Return the (x, y) coordinate for the center point of the cell that contains the specified text.  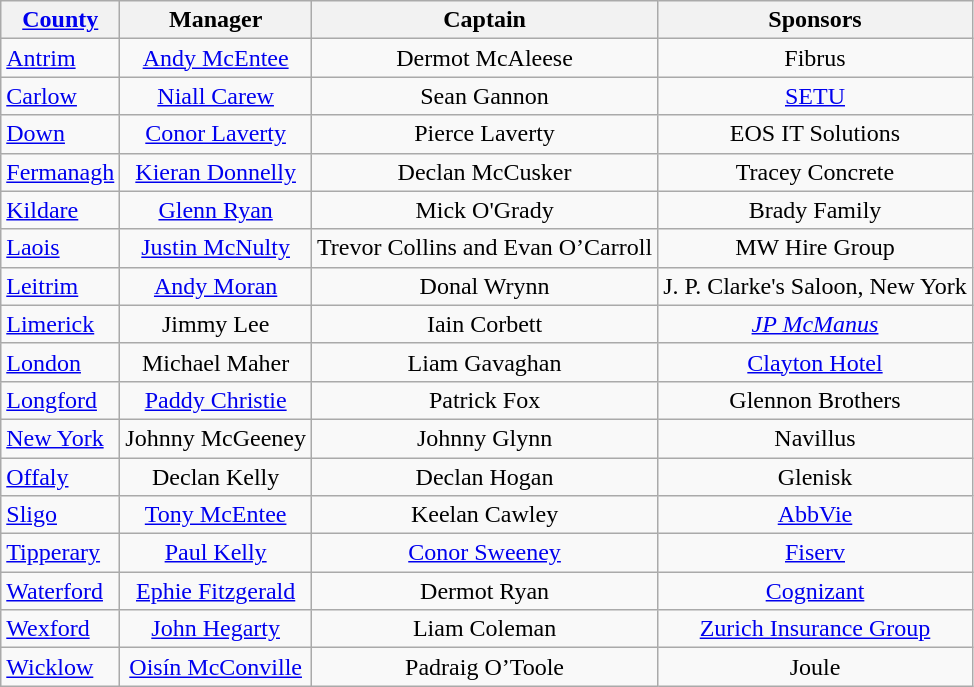
Limerick (60, 324)
Keelan Cawley (484, 515)
Justin McNulty (216, 248)
Kildare (60, 210)
Navillus (816, 438)
Trevor Collins and Evan O’Carroll (484, 248)
Captain (484, 20)
Cognizant (816, 591)
Glenn Ryan (216, 210)
Down (60, 134)
Andy McEntee (216, 58)
Kieran Donnelly (216, 172)
Padraig O’Toole (484, 667)
SETU (816, 96)
Michael Maher (216, 362)
MW Hire Group (816, 248)
Johnny Glynn (484, 438)
Conor Sweeney (484, 553)
Sean Gannon (484, 96)
Brady Family (816, 210)
Glennon Brothers (816, 400)
Oisín McConville (216, 667)
Offaly (60, 477)
Zurich Insurance Group (816, 629)
Dermot Ryan (484, 591)
Liam Gavaghan (484, 362)
John Hegarty (216, 629)
Dermot McAleese (484, 58)
Andy Moran (216, 286)
County (60, 20)
Conor Laverty (216, 134)
Tipperary (60, 553)
Donal Wrynn (484, 286)
Fibrus (816, 58)
Declan Kelly (216, 477)
Clayton Hotel (816, 362)
Tony McEntee (216, 515)
Joule (816, 667)
Ephie Fitzgerald (216, 591)
Iain Corbett (484, 324)
Wexford (60, 629)
Mick O'Grady (484, 210)
Jimmy Lee (216, 324)
Liam Coleman (484, 629)
Johnny McGeeney (216, 438)
Fiserv (816, 553)
Pierce Laverty (484, 134)
Niall Carew (216, 96)
Patrick Fox (484, 400)
AbbVie (816, 515)
Glenisk (816, 477)
J. P. Clarke's Saloon, New York (816, 286)
London (60, 362)
Longford (60, 400)
Manager (216, 20)
Paul Kelly (216, 553)
Wicklow (60, 667)
Leitrim (60, 286)
Paddy Christie (216, 400)
EOS IT Solutions (816, 134)
Sligo (60, 515)
Sponsors (816, 20)
Laois (60, 248)
Tracey Concrete (816, 172)
JP McManus (816, 324)
Fermanagh (60, 172)
Carlow (60, 96)
Declan Hogan (484, 477)
Waterford (60, 591)
Antrim (60, 58)
New York (60, 438)
Declan McCusker (484, 172)
